From the cell containing the given text, extract its center point as [x, y] coordinate. 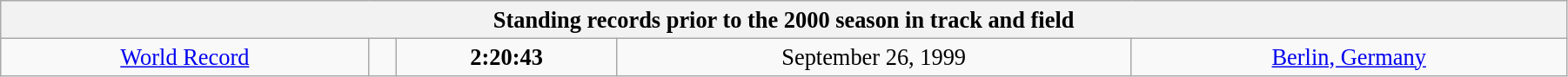
September 26, 1999 [874, 57]
World Record [184, 57]
Standing records prior to the 2000 season in track and field [784, 19]
Berlin, Germany [1349, 57]
2:20:43 [506, 57]
